Capture the cell that displays the provided text and extract its (X, Y) central coordinate. 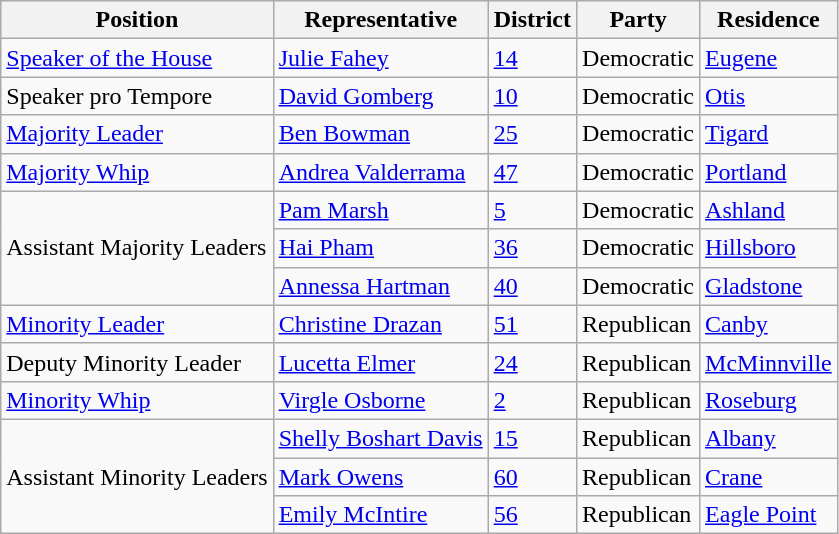
Shelly Boshart Davis (380, 438)
Canby (769, 324)
2 (532, 400)
Annessa Hartman (380, 286)
Party (638, 20)
25 (532, 134)
51 (532, 324)
Speaker pro Tempore (137, 96)
5 (532, 210)
Crane (769, 477)
24 (532, 362)
Eugene (769, 58)
14 (532, 58)
Minority Leader (137, 324)
10 (532, 96)
Christine Drazan (380, 324)
60 (532, 477)
Position (137, 20)
Roseburg (769, 400)
Virgle Osborne (380, 400)
Lucetta Elmer (380, 362)
47 (532, 172)
Deputy Minority Leader (137, 362)
Eagle Point (769, 515)
David Gomberg (380, 96)
Albany (769, 438)
Hillsboro (769, 248)
Otis (769, 96)
Assistant Majority Leaders (137, 248)
McMinnville (769, 362)
Andrea Valderrama (380, 172)
Gladstone (769, 286)
Minority Whip (137, 400)
Mark Owens (380, 477)
56 (532, 515)
36 (532, 248)
Tigard (769, 134)
Julie Fahey (380, 58)
Majority Whip (137, 172)
Portland (769, 172)
Pam Marsh (380, 210)
Speaker of the House (137, 58)
15 (532, 438)
Emily McIntire (380, 515)
District (532, 20)
40 (532, 286)
Majority Leader (137, 134)
Ashland (769, 210)
Residence (769, 20)
Representative (380, 20)
Ben Bowman (380, 134)
Assistant Minority Leaders (137, 476)
Hai Pham (380, 248)
